Detect which cell encompasses the target text, then output its [x, y] center coordinate. 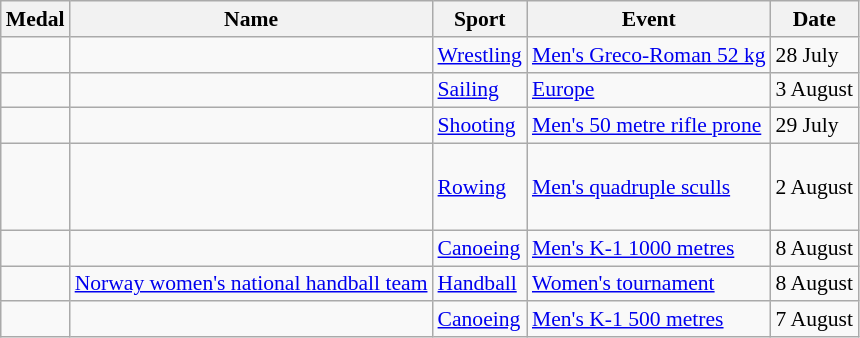
28 July [814, 55]
Norway women's national handball team [252, 284]
Wrestling [480, 55]
Sailing [480, 90]
Sport [480, 19]
29 July [814, 126]
Name [252, 19]
Event [649, 19]
Date [814, 19]
Europe [649, 90]
Men's 50 metre rifle prone [649, 126]
3 August [814, 90]
Medal [36, 19]
Men's K-1 500 metres [649, 320]
7 August [814, 320]
Rowing [480, 188]
2 August [814, 188]
Shooting [480, 126]
Men's Greco-Roman 52 kg [649, 55]
Handball [480, 284]
Women's tournament [649, 284]
Men's K-1 1000 metres [649, 248]
Men's quadruple sculls [649, 188]
